Extract the (x, y) coordinate from the center of the cell holding the provided text.  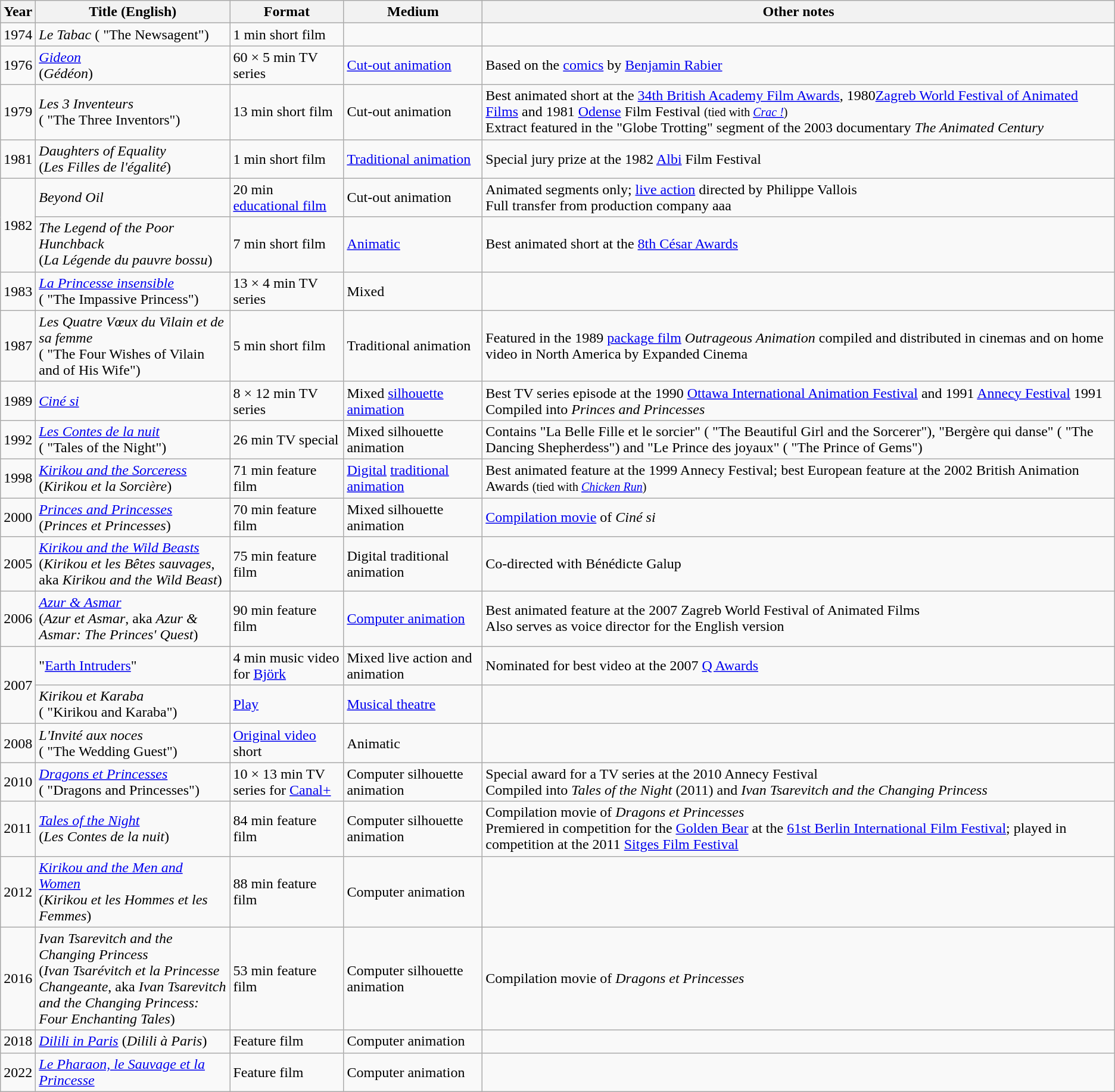
"Earth Intruders" (133, 666)
Le Tabac ( "The Newsagent") (133, 35)
Based on the comics by Benjamin Rabier (798, 66)
Compilation movie of Ciné si (798, 517)
Other notes (798, 12)
71 min feature film (287, 478)
The Legend of the Poor Hunchback(La Légende du pauvre bossu) (133, 244)
1998 (18, 478)
Nominated for best video at the 2007 Q Awards (798, 666)
1981 (18, 158)
La Princesse insensible( "The Impassive Princess") (133, 291)
1983 (18, 291)
Best animated feature at the 1999 Annecy Festival; best European feature at the 2002 British Animation Awards (tied with Chicken Run) (798, 478)
7 min short film (287, 244)
2008 (18, 743)
Medium (413, 12)
Le Pharaon, le Sauvage et la Princesse (133, 1072)
L'Invité aux noces( "The Wedding Guest") (133, 743)
Kirikou et Karaba( "Kirikou and Karaba") (133, 704)
Format (287, 12)
70 min feature film (287, 517)
53 min feature film (287, 978)
Daughters of Equality(Les Filles de l'égalité) (133, 158)
Compilation movie of Dragons et Princesses (798, 978)
1992 (18, 440)
26 min TV special (287, 440)
1987 (18, 346)
Musical theatre (413, 704)
2005 (18, 564)
Best animated short at the 8th César Awards (798, 244)
1979 (18, 112)
1989 (18, 400)
1974 (18, 35)
2006 (18, 619)
13 min short film (287, 112)
Featured in the 1989 package film Outrageous Animation compiled and distributed in cinemas and on home video in North America by Expanded Cinema (798, 346)
Animated segments only; live action directed by Philippe ValloisFull transfer from production company aaa (798, 198)
1976 (18, 66)
Dilili in Paris (Dilili à Paris) (133, 1041)
Tales of the Night(Les Contes de la nuit) (133, 829)
Princes and Princesses(Princes et Princesses) (133, 517)
Year (18, 12)
20 min educational film (287, 198)
Best animated feature at the 2007 Zagreb World Festival of Animated FilmsAlso serves as voice director for the English version (798, 619)
Kirikou and the Men and Women(Kirikou et les Hommes et les Femmes) (133, 891)
8 × 12 min TV series (287, 400)
2000 (18, 517)
13 × 4 min TV series (287, 291)
2016 (18, 978)
10 × 13 min TV series for Canal+ (287, 782)
60 × 5 min TV series (287, 66)
Gideon(Gédéon) (133, 66)
Les 3 Inventeurs( "The Three Inventors") (133, 112)
2022 (18, 1072)
Co-directed with Bénédicte Galup (798, 564)
75 min feature film (287, 564)
Kirikou and the Wild Beasts(Kirikou et les Bêtes sauvages, aka Kirikou and the Wild Beast) (133, 564)
Mixed live action and animation (413, 666)
2012 (18, 891)
4 min music video for Björk (287, 666)
1982 (18, 225)
Mixed (413, 291)
Ciné si (133, 400)
90 min feature film (287, 619)
Les Quatre Vœux du Vilain et de sa femme( "The Four Wishes of Vilain and of His Wife") (133, 346)
Special jury prize at the 1982 Albi Film Festival (798, 158)
Original video short (287, 743)
2007 (18, 685)
Special award for a TV series at the 2010 Annecy FestivalCompiled into Tales of the Night (2011) and Ivan Tsarevitch and the Changing Princess (798, 782)
Dragons et Princesses( "Dragons and Princesses") (133, 782)
Kirikou and the Sorceress(Kirikou et la Sorcière) (133, 478)
Best TV series episode at the 1990 Ottawa International Animation Festival and 1991 Annecy Festival 1991Compiled into Princes and Princesses (798, 400)
5 min short film (287, 346)
2018 (18, 1041)
Title (English) (133, 12)
Les Contes de la nuit( "Tales of the Night") (133, 440)
Azur & Asmar(Azur et Asmar, aka Azur & Asmar: The Princes' Quest) (133, 619)
84 min feature film (287, 829)
Beyond Oil (133, 198)
88 min feature film (287, 891)
2011 (18, 829)
2010 (18, 782)
Play (287, 704)
